Return the [x, y] coordinate for the center point of the cell that contains the specified text.  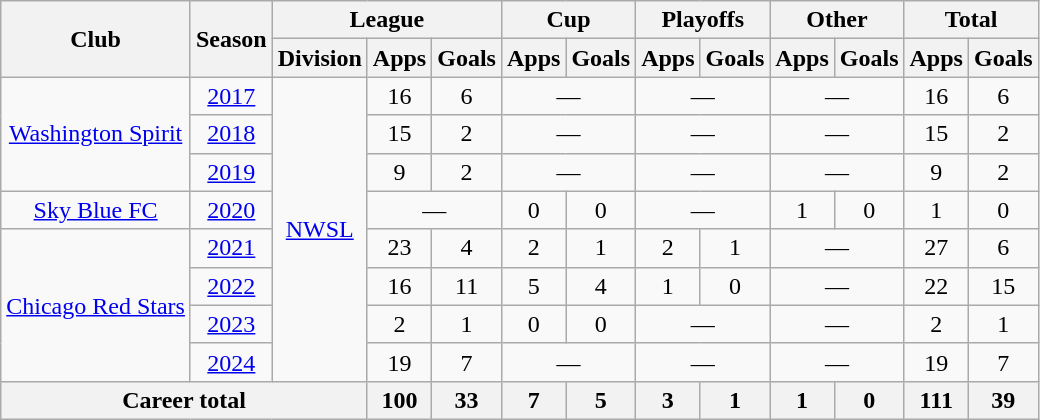
23 [399, 248]
Washington Spirit [96, 134]
100 [399, 400]
NWSL [320, 229]
2022 [231, 286]
Other [837, 20]
Playoffs [703, 20]
2020 [231, 210]
3 [668, 400]
2021 [231, 248]
2017 [231, 96]
2024 [231, 362]
27 [936, 248]
Season [231, 39]
Chicago Red Stars [96, 305]
11 [467, 286]
2019 [231, 172]
Total [971, 20]
Club [96, 39]
Career total [184, 400]
111 [936, 400]
2018 [231, 134]
39 [1003, 400]
33 [467, 400]
Division [320, 58]
22 [936, 286]
Sky Blue FC [96, 210]
2023 [231, 324]
Cup [568, 20]
League [386, 20]
